Pinpoint the cell where the given text exists, returning its [X, Y] midpoint coordinate. 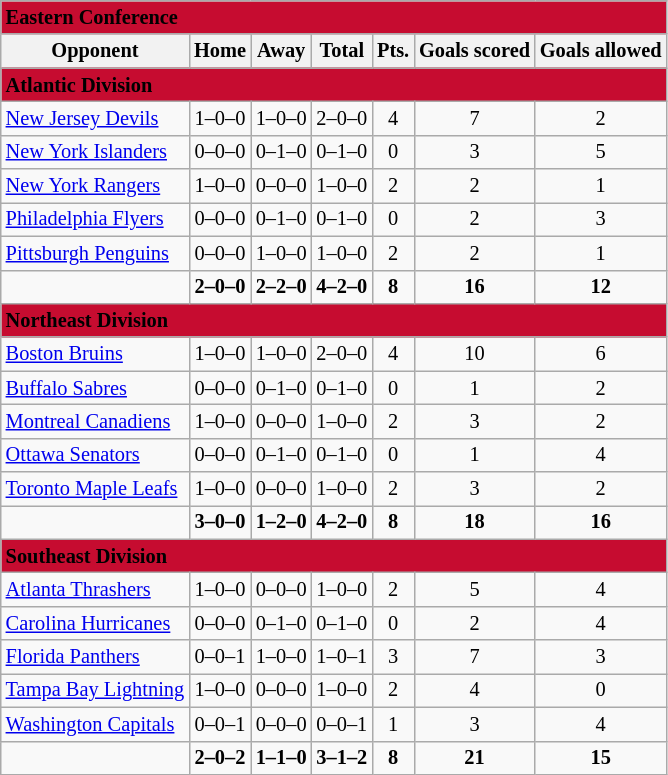
15 [600, 758]
Goals scored [474, 51]
Atlanta Thrashers [95, 589]
Pittsburgh Penguins [95, 253]
Southeast Division [334, 556]
12 [600, 287]
6 [600, 354]
Carolina Hurricanes [95, 623]
Philadelphia Flyers [95, 219]
10 [474, 354]
Opponent [95, 51]
Ottawa Senators [95, 455]
Buffalo Sabres [95, 388]
1–1–0 [282, 758]
Northeast Division [334, 320]
2–0–2 [220, 758]
New Jersey Devils [95, 118]
Home [220, 51]
3–0–0 [220, 522]
Toronto Maple Leafs [95, 489]
Away [282, 51]
Boston Bruins [95, 354]
Montreal Canadiens [95, 421]
3–1–2 [342, 758]
1–2–0 [282, 522]
Total [342, 51]
Goals allowed [600, 51]
Eastern Conference [334, 17]
18 [474, 522]
Atlantic Division [334, 85]
Pts. [393, 51]
Tampa Bay Lightning [95, 690]
21 [474, 758]
New York Rangers [95, 186]
Florida Panthers [95, 657]
1–0–1 [342, 657]
Washington Capitals [95, 724]
2–2–0 [282, 287]
New York Islanders [95, 152]
